Detect which cell encompasses the target text, then output its [X, Y] center coordinate. 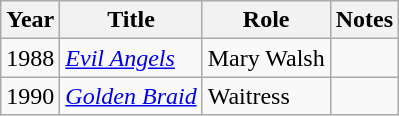
Evil Angels [131, 58]
Role [266, 20]
1990 [30, 96]
Mary Walsh [266, 58]
Notes [364, 20]
Waitress [266, 96]
Year [30, 20]
1988 [30, 58]
Golden Braid [131, 96]
Title [131, 20]
